Search for the cell housing the specified text and yield its (x, y) center coordinate. 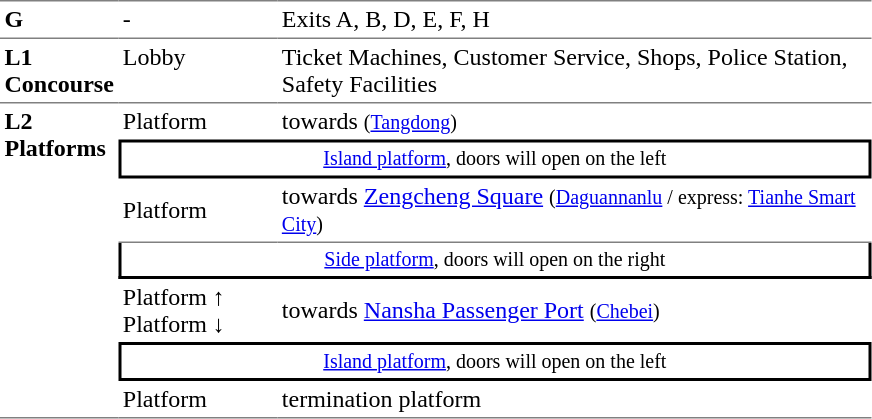
- (198, 19)
towards Zengcheng Square (Daguannanlu / express: Tianhe Smart City) (574, 210)
L2Platforms (59, 262)
towards Nansha Passenger Port (Chebei) (574, 310)
Ticket Machines, Customer Service, Shops, Police Station, Safety Facilities (574, 71)
Side platform, doors will open on the right (494, 261)
Lobby (198, 71)
towards (Tangdong) (574, 122)
Platform ↑Platform ↓ (198, 310)
termination platform (574, 400)
L1Concourse (59, 71)
G (59, 19)
Exits A, B, D, E, F, H (574, 19)
